Extract the [x, y] coordinate from the center of the cell holding the provided text.  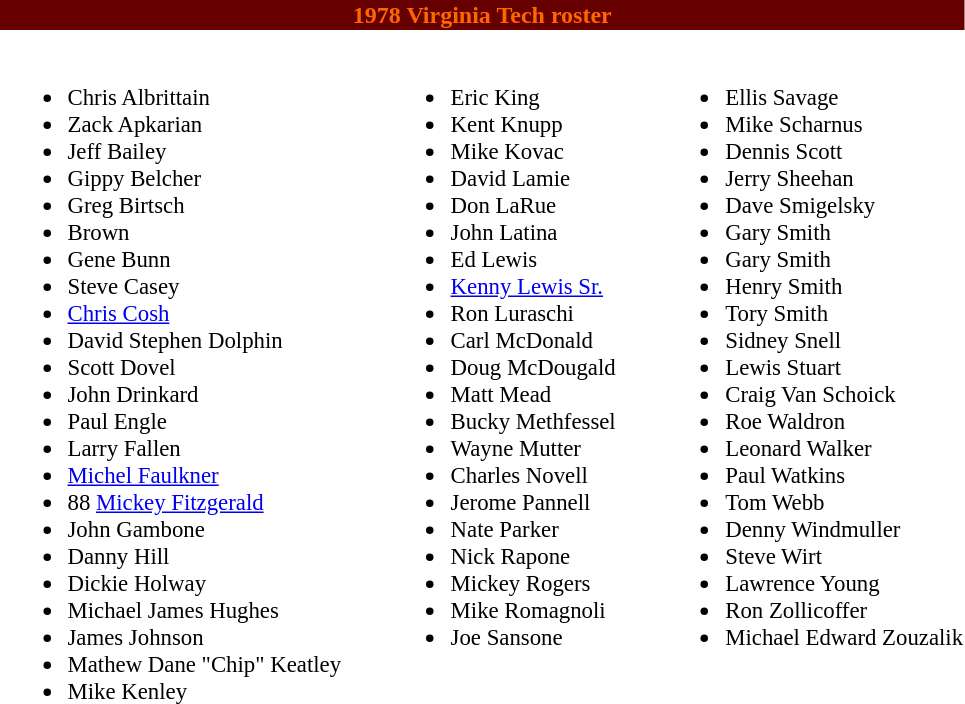
1978 Virginia Tech roster [482, 15]
